Return [x, y] of the center of cell containing provided text 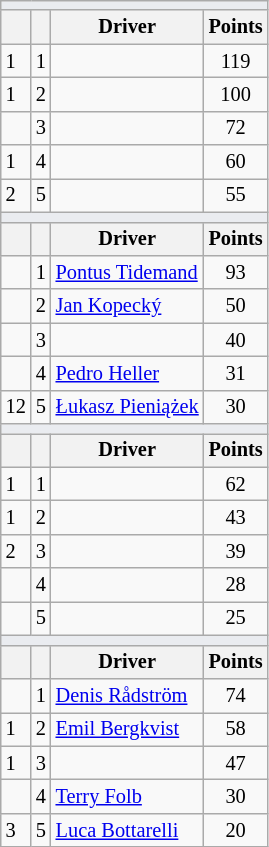
Denis Rådström [128, 695]
47 [236, 763]
72 [236, 128]
74 [236, 695]
43 [236, 517]
100 [236, 94]
Łukasz Pieniążek [128, 407]
40 [236, 340]
Pedro Heller [128, 373]
Luca Bottarelli [128, 830]
60 [236, 162]
31 [236, 373]
25 [236, 618]
39 [236, 551]
28 [236, 585]
Terry Folb [128, 796]
Jan Kopecký [128, 306]
50 [236, 306]
Emil Bergkvist [128, 729]
Pontus Tidemand [128, 272]
93 [236, 272]
58 [236, 729]
20 [236, 830]
55 [236, 195]
12 [16, 407]
62 [236, 484]
119 [236, 61]
